Identify which cell holds the provided text, then report its (x, y) central coordinate. 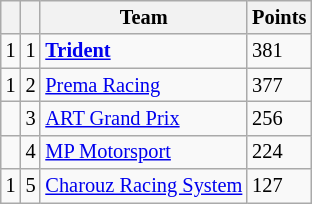
ART Grand Prix (144, 118)
4 (31, 152)
5 (31, 186)
3 (31, 118)
Team (144, 17)
381 (279, 51)
2 (31, 85)
Charouz Racing System (144, 186)
Trident (144, 51)
Points (279, 17)
Prema Racing (144, 85)
MP Motorsport (144, 152)
256 (279, 118)
377 (279, 85)
224 (279, 152)
127 (279, 186)
